Detect which cell encompasses the target text, then output its [x, y] center coordinate. 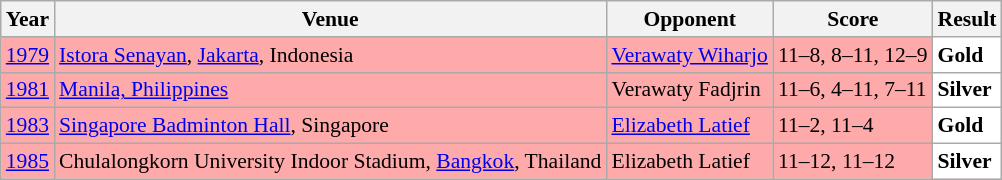
Verawaty Fadjrin [689, 90]
1983 [28, 126]
Year [28, 19]
1979 [28, 55]
1981 [28, 90]
Istora Senayan, Jakarta, Indonesia [330, 55]
Verawaty Wiharjo [689, 55]
Venue [330, 19]
11–2, 11–4 [853, 126]
Singapore Badminton Hall, Singapore [330, 126]
Score [853, 19]
11–6, 4–11, 7–11 [853, 90]
11–8, 8–11, 12–9 [853, 55]
Chulalongkorn University Indoor Stadium, Bangkok, Thailand [330, 162]
Opponent [689, 19]
Result [968, 19]
1985 [28, 162]
Manila, Philippines [330, 90]
11–12, 11–12 [853, 162]
